From the cell containing the given text, extract its center point as (x, y) coordinate. 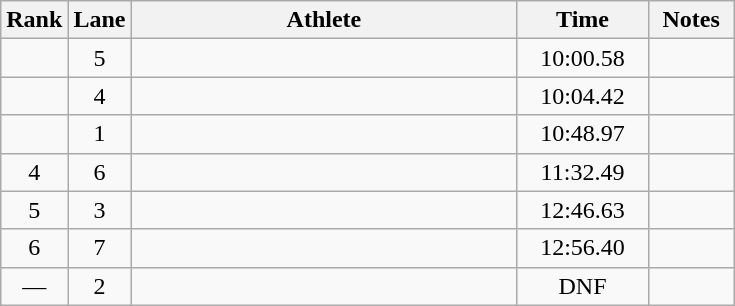
12:46.63 (582, 210)
1 (100, 134)
Rank (34, 20)
DNF (582, 286)
10:48.97 (582, 134)
2 (100, 286)
11:32.49 (582, 172)
— (34, 286)
10:04.42 (582, 96)
3 (100, 210)
Athlete (324, 20)
7 (100, 248)
Lane (100, 20)
10:00.58 (582, 58)
Time (582, 20)
12:56.40 (582, 248)
Notes (691, 20)
